From the cell containing the given text, extract its center point as [X, Y] coordinate. 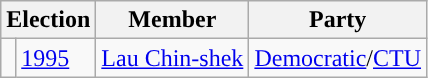
Party [338, 20]
1995 [56, 58]
Lau Chin-shek [172, 58]
Election [48, 20]
Democratic/CTU [338, 58]
Member [172, 20]
